Find where the given text appears and provide that cell's center as (X, Y) coordinate. 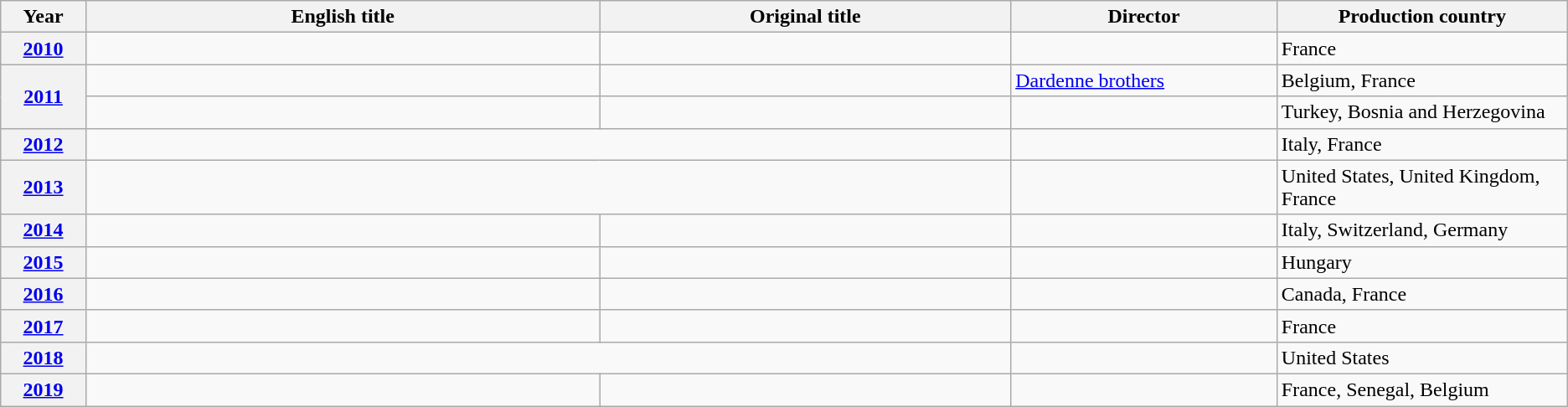
2010 (44, 49)
2012 (44, 144)
Original title (806, 17)
2017 (44, 326)
2018 (44, 358)
2014 (44, 230)
Year (44, 17)
English title (343, 17)
United States (1422, 358)
2015 (44, 262)
2019 (44, 389)
Production country (1422, 17)
2016 (44, 294)
2013 (44, 188)
Italy, Switzerland, Germany (1422, 230)
United States, United Kingdom, France (1422, 188)
France, Senegal, Belgium (1422, 389)
Director (1144, 17)
Turkey, Bosnia and Herzegovina (1422, 112)
Belgium, France (1422, 80)
Italy, France (1422, 144)
Hungary (1422, 262)
Canada, France (1422, 294)
2011 (44, 96)
Dardenne brothers (1144, 80)
